Locate the cell with the specified text and output its [x, y] center coordinate. 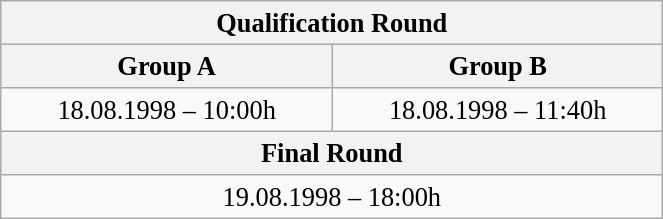
Group A [167, 66]
Final Round [332, 153]
18.08.1998 – 10:00h [167, 109]
18.08.1998 – 11:40h [497, 109]
Group B [497, 66]
Qualification Round [332, 22]
19.08.1998 – 18:00h [332, 197]
